Return the [X, Y] coordinate for the center point of the cell that contains the specified text.  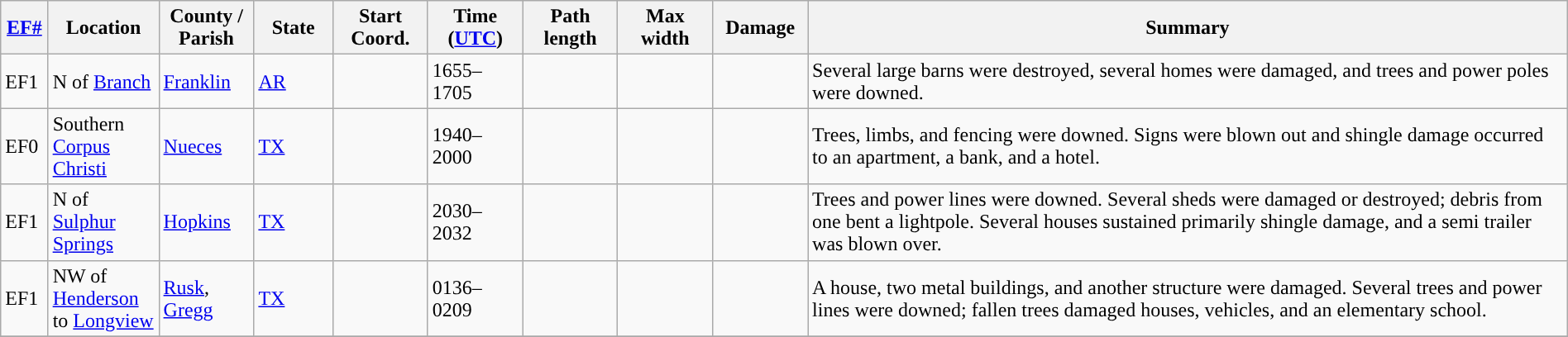
Franklin [207, 81]
1655–1705 [475, 81]
2030–2032 [475, 222]
AR [294, 81]
0136–0209 [475, 298]
Time (UTC) [475, 28]
State [294, 28]
1940–2000 [475, 146]
Rusk, Gregg [207, 298]
Several large barns were destroyed, several homes were damaged, and trees and power poles were downed. [1188, 81]
Location [103, 28]
Path length [571, 28]
County / Parish [207, 28]
N of Sulphur Springs [103, 222]
N of Branch [103, 81]
Max width [665, 28]
Trees, limbs, and fencing were downed. Signs were blown out and shingle damage occurred to an apartment, a bank, and a hotel. [1188, 146]
EF0 [25, 146]
NW of Henderson to Longview [103, 298]
Summary [1188, 28]
Hopkins [207, 222]
Southern Corpus Christi [103, 146]
Start Coord. [380, 28]
EF# [25, 28]
Nueces [207, 146]
Damage [761, 28]
